Identify which cell holds the provided text, then report its [X, Y] central coordinate. 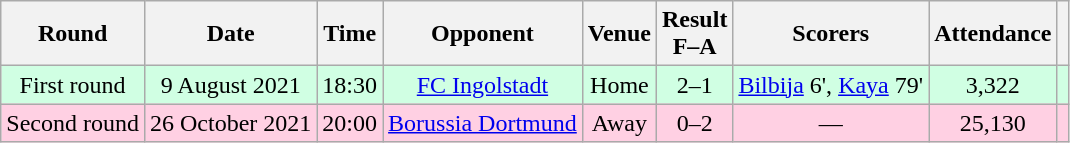
Attendance [993, 34]
26 October 2021 [230, 123]
Time [350, 34]
18:30 [350, 85]
Home [619, 85]
FC Ingolstadt [483, 85]
Opponent [483, 34]
Date [230, 34]
Bilbija 6', Kaya 79' [831, 85]
3,322 [993, 85]
— [831, 123]
2–1 [695, 85]
Away [619, 123]
Scorers [831, 34]
Second round [73, 123]
ResultF–A [695, 34]
25,130 [993, 123]
Borussia Dortmund [483, 123]
0–2 [695, 123]
Round [73, 34]
First round [73, 85]
9 August 2021 [230, 85]
Venue [619, 34]
20:00 [350, 123]
